Locate the cell with the specified text and output its (x, y) center coordinate. 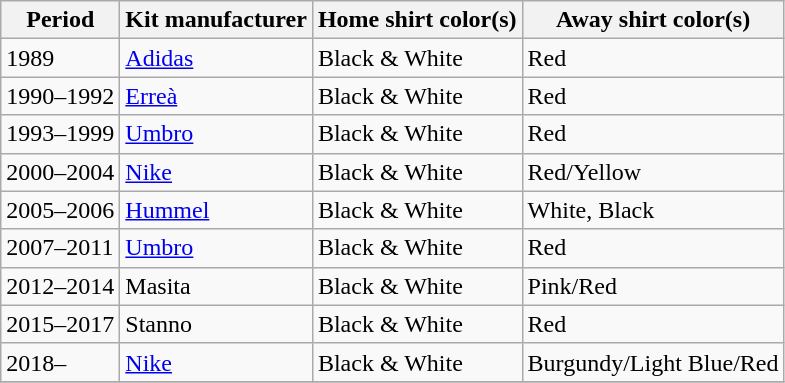
1993–1999 (60, 134)
2012–2014 (60, 286)
1989 (60, 58)
Erreà (216, 96)
Pink/Red (653, 286)
Adidas (216, 58)
White, Black (653, 210)
Masita (216, 286)
2007–2011 (60, 248)
2018– (60, 362)
Burgundy/Light Blue/Red (653, 362)
2015–2017 (60, 324)
Hummel (216, 210)
1990–1992 (60, 96)
2005–2006 (60, 210)
Away shirt color(s) (653, 20)
Red/Yellow (653, 172)
Kit manufacturer (216, 20)
Home shirt color(s) (417, 20)
Period (60, 20)
Stanno (216, 324)
2000–2004 (60, 172)
